For the text-containing cell, return its midpoint in [X, Y] coordinate format. 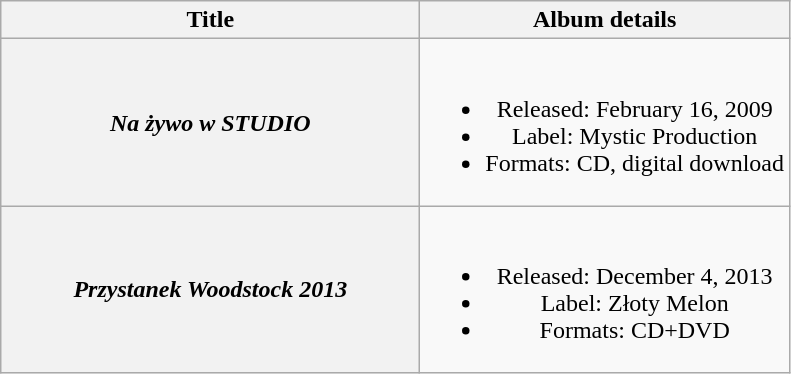
Na żywo w STUDIO [210, 122]
Title [210, 20]
Album details [605, 20]
Released: December 4, 2013Label: Złoty MelonFormats: CD+DVD [605, 290]
Przystanek Woodstock 2013 [210, 290]
Released: February 16, 2009Label: Mystic ProductionFormats: CD, digital download [605, 122]
